Scan for the cell matching the given text and deliver its (x, y) coordinate at center. 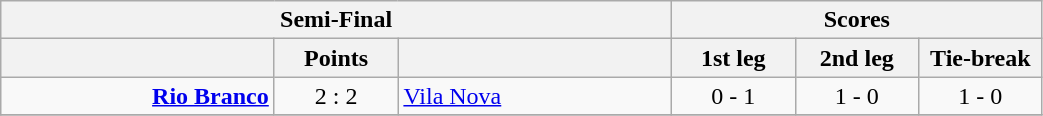
1st leg (733, 58)
Vila Nova (535, 96)
Points (336, 58)
Rio Branco (138, 96)
0 - 1 (733, 96)
2 : 2 (336, 96)
Tie-break (981, 58)
2nd leg (857, 58)
Scores (856, 20)
Semi-Final (336, 20)
